Provide the [x, y] coordinate of the cell's center where the given text is located.  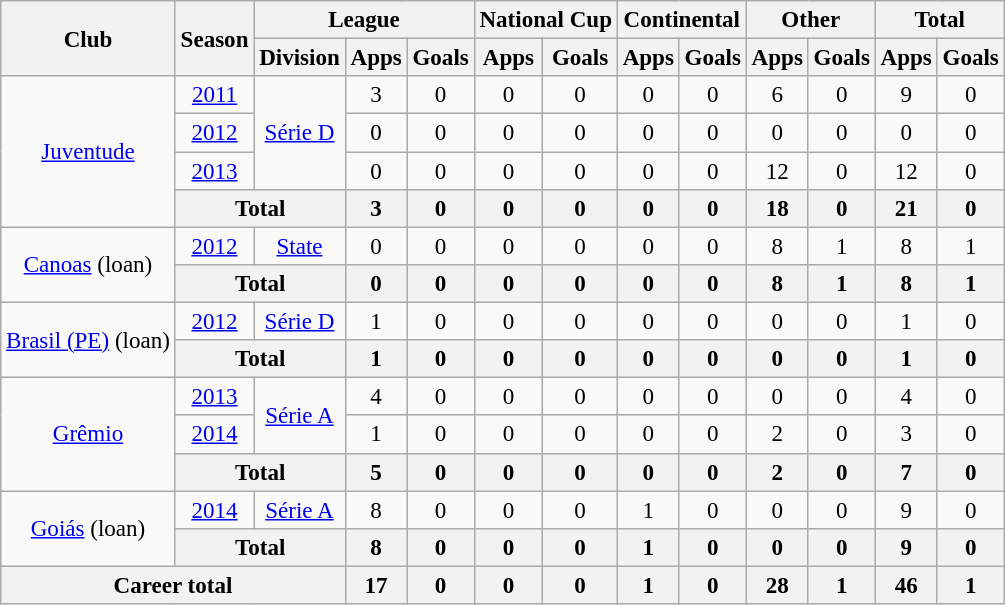
7 [906, 472]
28 [777, 585]
Grêmio [88, 434]
State [300, 246]
Season [214, 38]
Other [810, 20]
21 [906, 209]
Brasil (PE) (loan) [88, 340]
League [364, 20]
Goiás (loan) [88, 528]
17 [376, 585]
Division [300, 58]
6 [777, 95]
18 [777, 209]
46 [906, 585]
2011 [214, 95]
Juventude [88, 152]
National Cup [546, 20]
5 [376, 472]
Club [88, 38]
Career total [173, 585]
Canoas (loan) [88, 264]
Continental [682, 20]
